Return [X, Y] of the center of cell containing provided text 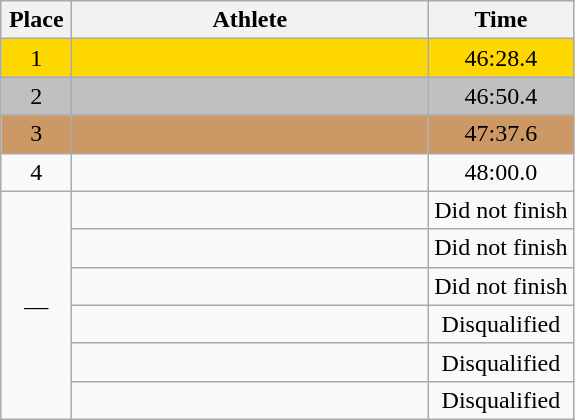
4 [36, 172]
47:37.6 [501, 134]
Place [36, 20]
— [36, 305]
Time [501, 20]
Athlete [250, 20]
46:50.4 [501, 96]
46:28.4 [501, 58]
48:00.0 [501, 172]
1 [36, 58]
2 [36, 96]
3 [36, 134]
